Return [x, y] of the center of cell containing provided text 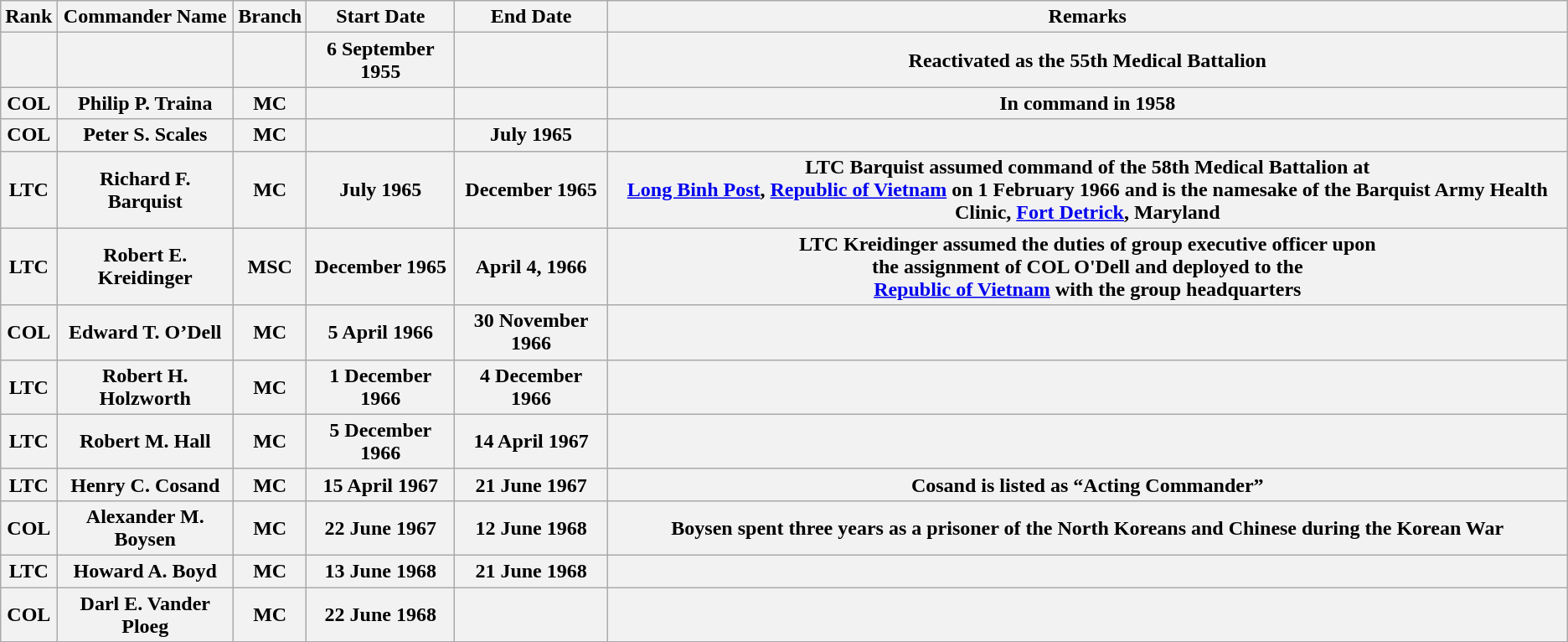
In command in 1958 [1087, 103]
30 November 1966 [531, 332]
Henry C. Cosand [146, 484]
Richard F. Barquist [146, 189]
22 June 1968 [380, 614]
Remarks [1087, 17]
21 June 1967 [531, 484]
Commander Name [146, 17]
13 June 1968 [380, 571]
15 April 1967 [380, 484]
22 June 1967 [380, 528]
5 April 1966 [380, 332]
Cosand is listed as “Acting Commander” [1087, 484]
1 December 1966 [380, 387]
Darl E. Vander Ploeg [146, 614]
April 4, 1966 [531, 267]
Reactivated as the 55th Medical Battalion [1087, 60]
12 June 1968 [531, 528]
4 December 1966 [531, 387]
21 June 1968 [531, 571]
Start Date [380, 17]
Alexander M. Boysen [146, 528]
Robert M. Hall [146, 441]
Branch [270, 17]
Robert E. Kreidinger [146, 267]
Robert H. Holzworth [146, 387]
Philip P. Traina [146, 103]
14 April 1967 [531, 441]
6 September 1955 [380, 60]
Howard A. Boyd [146, 571]
Boysen spent three years as a prisoner of the North Koreans and Chinese during the Korean War [1087, 528]
5 December 1966 [380, 441]
Rank [28, 17]
End Date [531, 17]
Peter S. Scales [146, 135]
MSC [270, 267]
Edward T. O’Dell [146, 332]
